From the cell containing the given text, extract its center point as [x, y] coordinate. 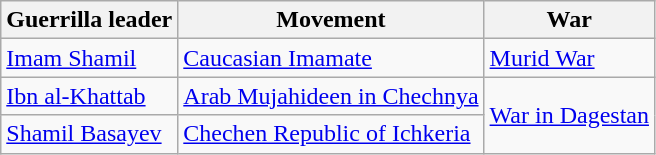
War [569, 20]
Guerrilla leader [90, 20]
Murid War [569, 58]
Caucasian Imamate [331, 58]
Movement [331, 20]
Arab Mujahideen in Chechnya [331, 96]
Ibn al-Khattab [90, 96]
Imam Shamil [90, 58]
Shamil Basayev [90, 134]
Chechen Republic of Ichkeria [331, 134]
War in Dagestan [569, 115]
